Return the (x, y) coordinate for the center point of the cell that contains the specified text.  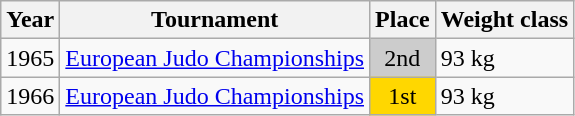
1st (403, 96)
Place (403, 20)
2nd (403, 58)
Tournament (215, 20)
Weight class (504, 20)
1965 (30, 58)
1966 (30, 96)
Year (30, 20)
